Detect which cell encompasses the target text, then output its [x, y] center coordinate. 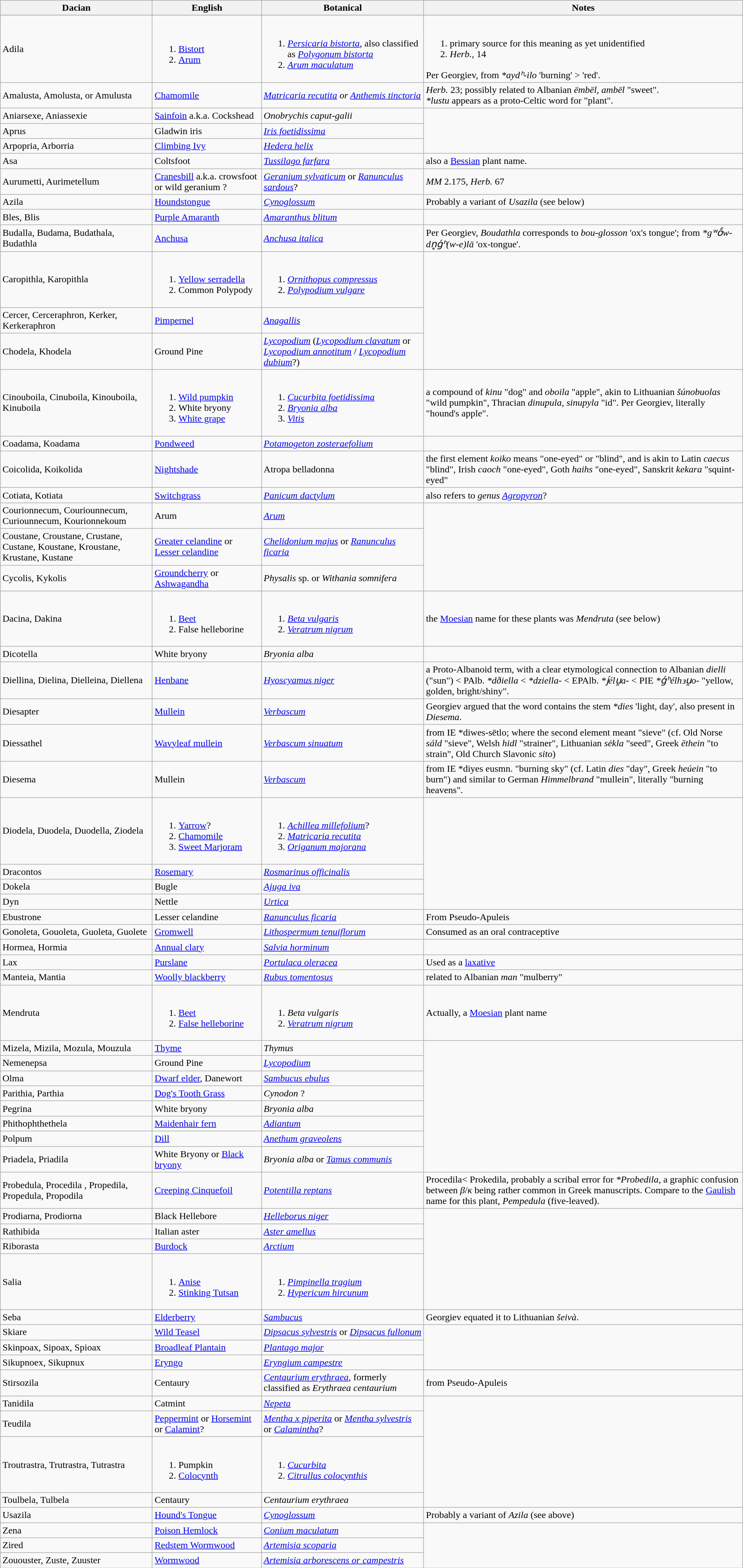
Phithophthethela [76, 1123]
Artemisia scoparia [343, 1545]
Diellina, Dielina, Dielleina, Diellena [76, 680]
Thymus [343, 1048]
Nettle [207, 902]
Italian aster [207, 1231]
Usazila [76, 1515]
Coicolida, Koikolida [76, 469]
Sikupnoex, Sikupnux [76, 1362]
Manteia, Mantia [76, 977]
Lycopodium [343, 1063]
Bles, Blis [76, 217]
Wild Teasel [207, 1332]
Cranesbill a.k.a. crowsfoot or wild geranium ? [207, 182]
Annual clary [207, 947]
From Pseudo-Apuleis [583, 917]
Atropa belladonna [343, 469]
Groundcherry or Ashwagandha [207, 578]
Cercer, Cerceraphron, Kerker, Kerkeraphron [76, 320]
Bistort Arum [207, 49]
Notes [583, 8]
Toulbela, Tulbela [76, 1500]
Arpopria, Arborria [76, 146]
Hedera helix [343, 146]
Maidenhair fern [207, 1123]
Yarrow?ChamomileSweet Marjoram [207, 830]
Polpum [76, 1138]
Nightshade [207, 469]
PumpkinColocynth [207, 1464]
Diesema [76, 779]
Creeping Cinquefoil [207, 1190]
Dokela [76, 887]
Greater celandine or Lesser celandine [207, 547]
Broadleaf Plantain [207, 1347]
Parithia, Parthia [76, 1093]
Skiare [76, 1332]
Adiantum [343, 1123]
Potentilla reptans [343, 1190]
Georgiev argued that the word contains the stem *dies 'light, day', also present in Diesema. [583, 711]
Diessathel [76, 743]
AniseStinking Tutsan [207, 1282]
Dicotella [76, 654]
Zena [76, 1530]
MM 2.175, Herb. 67 [583, 182]
Anchusa italica [343, 238]
Salia [76, 1282]
Zired [76, 1545]
Matricaria recutita or Anthemis tinctoria [343, 95]
Courionnecum, Couriounnecum, Curiounnecum, Kourionnekoum [76, 515]
Helleborus niger [343, 1216]
Nemenepsa [76, 1063]
Anchusa [207, 238]
Mendruta [76, 1013]
Hound's Tongue [207, 1515]
Amalusta, Amolusta, or Amulusta [76, 95]
Nepeta [343, 1403]
Bryonia alba or Tamus communis [343, 1159]
Ebustrone [76, 917]
Artemisia arborescens or campestris [343, 1560]
Aster amellus [343, 1231]
Anethum graveolens [343, 1138]
Arctium [343, 1246]
Probedula, Procedila , Propedila, Propedula, Propodila [76, 1190]
Zououster, Zuste, Zuuster [76, 1560]
Chodela, Khodela [76, 351]
Redstem Wormwood [207, 1545]
Dacian [76, 8]
Dacina, Dakina [76, 619]
Wavyleaf mullein [207, 743]
Henbane [207, 680]
Physalis sp. or Withania somnifera [343, 578]
Asa [76, 161]
Diodela, Duodela, Duodella, Ziodela [76, 830]
the Moesian name for these plants was Mendruta (see below) [583, 619]
Eryngium campestre [343, 1362]
Rosemary [207, 871]
Coadama, Koadama [76, 443]
White Bryony or Black bryony [207, 1159]
Actually, a Moesian plant name [583, 1013]
Pegrina [76, 1108]
Herb. 23; possibly related to Albanian ëmbël, ambël "sweet". *lustu appears as a proto-Celtic word for "plant". [583, 95]
Potamogeton zosteraefolium [343, 443]
Coustane, Croustane, Crustane, Custane, Koustane, Kroustane, Krustane, Kustane [76, 547]
Caropithla, Karopithla [76, 279]
Lycopodium (Lycopodium clavatum or Lycopodium annotitum / Lycopodium dubium?) [343, 351]
Conium maculatum [343, 1530]
Chelidonium majus or Ranunculus ficaria [343, 547]
Wormwood [207, 1560]
Cynodon ? [343, 1093]
Centaurium erythraea, formerly classified as Erythraea centaurium [343, 1383]
Georgiev equated it to Lithuanian šeivà. [583, 1317]
Purple Amaranth [207, 217]
Consumed as an oral contraceptive [583, 932]
English [207, 8]
Lithospermum tenuiflorum [343, 932]
Sambucus ebulus [343, 1078]
Teudila [76, 1424]
Rathibida [76, 1231]
Cotiata, Kotiata [76, 495]
Azila [76, 202]
Persicaria bistorta, also classified as Polygonum bistorta Arum maculatum [343, 49]
Diesapter [76, 711]
Woolly blackberry [207, 977]
Mizela, Mizila, Mozula, Mouzula [76, 1048]
Prodiarna, Prodiorna [76, 1216]
Seba [76, 1317]
Geranium sylvaticum or Ranunculus sardous? [343, 182]
Sambucus [343, 1317]
related to Albanian man "mulberry" [583, 977]
Poison Hemlock [207, 1530]
CucurbitaCitrullus colocynthis [343, 1464]
Bugle [207, 887]
Riborasta [76, 1246]
Botanical [343, 8]
Onobrychis caput-galii [343, 116]
Portulaca oleracea [343, 962]
Dipsacus sylvestris or Dipsacus fullonum [343, 1332]
Cucurbita foetidissimaBryonia albaVitis [343, 403]
from Pseudo-Apuleis [583, 1383]
Amaranthus blitum [343, 217]
Aurumetti, Aurimetellum [76, 182]
Purslane [207, 962]
Troutrastra, Trutrastra, Tutrastra [76, 1464]
Switchgrass [207, 495]
Coltsfoot [207, 161]
Adila [76, 49]
Gonoleta, Gouoleta, Guoleta, Guolete [76, 932]
Probably a variant of Usazila (see below) [583, 202]
Chamomile [207, 95]
Per Georgiev, Boudathla corresponds to bou-glosson 'ox's tongue'; from *gʷṓw-dn̥ǵʰ(w-e)lä 'ox-tongue'. [583, 238]
Rubus tomentosus [343, 977]
Lax [76, 962]
also refers to genus Agropyron? [583, 495]
Ranunculus ficaria [343, 917]
Dyn [76, 902]
Panicum dactylum [343, 495]
Lesser celandine [207, 917]
Tanidila [76, 1403]
Pimpinella tragiumHypericum hircunum [343, 1282]
Pimpernel [207, 320]
Budalla, Budama, Budathala, Budathla [76, 238]
Rosmarinus officinalis [343, 871]
Plantago major [343, 1347]
Sainfoin a.k.a. Cockshead [207, 116]
Iris foetidissima [343, 131]
Elderberry [207, 1317]
Catmint [207, 1403]
Mentha x piperita or Mentha sylvestris or Calamintha? [343, 1424]
also a Bessian plant name. [583, 161]
Verbascum sinuatum [343, 743]
Hormea, Hormia [76, 947]
Burdock [207, 1246]
Wild pumpkinWhite bryonyWhite grape [207, 403]
Hyoscyamus niger [343, 680]
Tussilago farfara [343, 161]
Peppermint or Horsemint or Calamint? [207, 1424]
Aprus [76, 131]
Gromwell [207, 932]
Priadela, Priadila [76, 1159]
Dwarf elder, Danewort [207, 1078]
Thyme [207, 1048]
Dog's Tooth Grass [207, 1093]
Stirsozila [76, 1383]
Probably a variant of Azila (see above) [583, 1515]
Urtica [343, 902]
Aniarsexe, Aniassexie [76, 116]
Dill [207, 1138]
Achillea millefolium?Matricaria recutitaOriganum majorana [343, 830]
Dracontos [76, 871]
Eryngo [207, 1362]
Olma [76, 1078]
Gladwin iris [207, 131]
Houndstongue [207, 202]
Anagallis [343, 320]
Salvia horminum [343, 947]
Black Hellebore [207, 1216]
Climbing Ivy [207, 146]
Cycolis, Kykolis [76, 578]
Centaurium erythraea [343, 1500]
Pondweed [207, 443]
Ornithopus compressusPolypodium vulgare [343, 279]
Cinouboila, Cinuboila, Kinouboila, Kinuboila [76, 403]
primary source for this meaning as yet unidentified Herb., 14Per Georgiev, from *aydʰ-ilo 'burning' > 'red'. [583, 49]
Skinpoax, Sipoax, Spioax [76, 1347]
Ajuga iva [343, 887]
Yellow serradellaCommon Polypody [207, 279]
Used as a laxative [583, 962]
